Return the [X, Y] coordinate for the center point of the cell that contains the specified text.  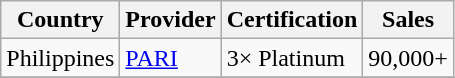
Certification [292, 20]
90,000+ [408, 58]
Philippines [60, 58]
Country [60, 20]
Sales [408, 20]
3× Platinum [292, 58]
PARI [170, 58]
Provider [170, 20]
